Pinpoint the cell where the given text exists, returning its [x, y] midpoint coordinate. 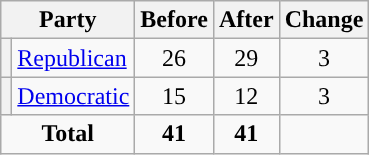
Total [68, 134]
Democratic [74, 96]
15 [174, 96]
Before [174, 20]
12 [246, 96]
Republican [74, 58]
26 [174, 58]
Party [68, 20]
Change [324, 20]
29 [246, 58]
After [246, 20]
